Determine the [x, y] coordinate at the center of the cell enclosing the given text.  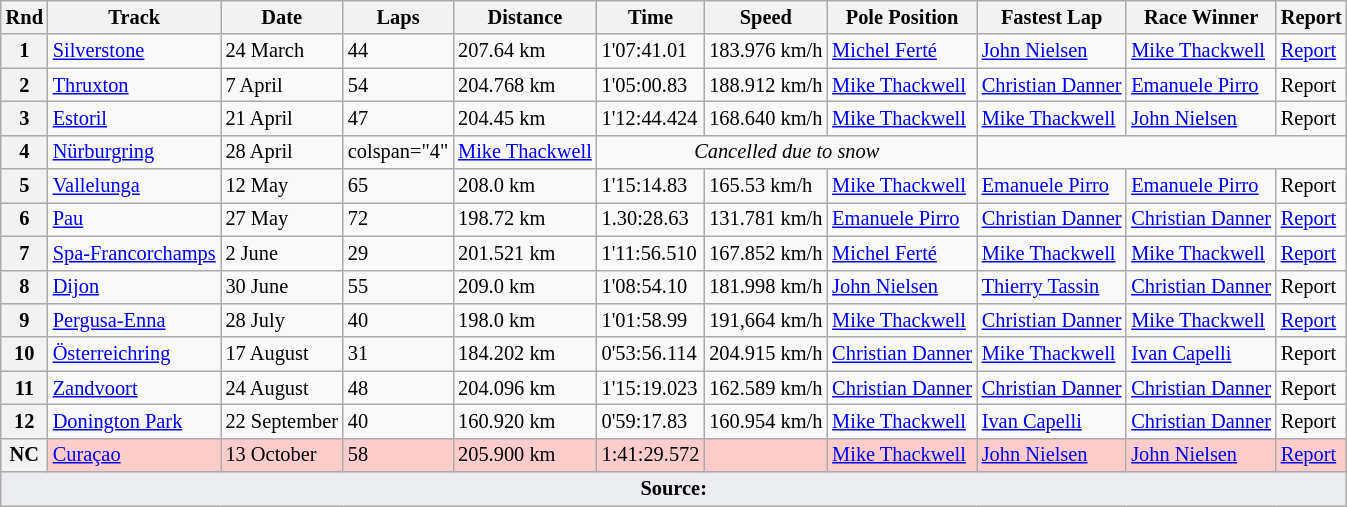
209.0 km [524, 287]
Pole Position [902, 17]
208.0 km [524, 186]
207.64 km [524, 51]
30 June [282, 287]
Donington Park [134, 421]
191,664 km/h [766, 320]
204.45 km [524, 118]
Fastest Lap [1052, 17]
Laps [398, 17]
12 May [282, 186]
Race Winner [1201, 17]
Spa-Francorchamps [134, 253]
Track [134, 17]
Rnd [24, 17]
167.852 km/h [766, 253]
21 April [282, 118]
Cancelled due to snow [787, 152]
13 October [282, 455]
Nürburgring [134, 152]
31 [398, 354]
48 [398, 388]
27 May [282, 219]
1'01:58.99 [651, 320]
72 [398, 219]
Thruxton [134, 85]
4 [24, 152]
168.640 km/h [766, 118]
7 [24, 253]
Estoril [134, 118]
Pergusa-Enna [134, 320]
Dijon [134, 287]
1'12:44.424 [651, 118]
24 August [282, 388]
24 March [282, 51]
188.912 km/h [766, 85]
204.768 km [524, 85]
1.30:28.63 [651, 219]
1'15:14.83 [651, 186]
Curaçao [134, 455]
29 [398, 253]
6 [24, 219]
204.915 km/h [766, 354]
1 [24, 51]
204.096 km [524, 388]
8 [24, 287]
2 June [282, 253]
47 [398, 118]
162.589 km/h [766, 388]
1'07:41.01 [651, 51]
2 [24, 85]
1'05:00.83 [651, 85]
Date [282, 17]
5 [24, 186]
NC [24, 455]
54 [398, 85]
17 August [282, 354]
Silverstone [134, 51]
colspan="4" [398, 152]
11 [24, 388]
Pau [134, 219]
0'53:56.114 [651, 354]
Distance [524, 17]
165.53 km/h [766, 186]
184.202 km [524, 354]
12 [24, 421]
44 [398, 51]
1'08:54.10 [651, 287]
28 July [282, 320]
Zandvoort [134, 388]
0'59:17.83 [651, 421]
3 [24, 118]
1'15:19.023 [651, 388]
1'11:56.510 [651, 253]
10 [24, 354]
Thierry Tassin [1052, 287]
183.976 km/h [766, 51]
1:41:29.572 [651, 455]
22 September [282, 421]
131.781 km/h [766, 219]
Österreichring [134, 354]
58 [398, 455]
7 April [282, 85]
198.72 km [524, 219]
65 [398, 186]
160.920 km [524, 421]
Source: [674, 489]
9 [24, 320]
Vallelunga [134, 186]
Speed [766, 17]
Time [651, 17]
198.0 km [524, 320]
181.998 km/h [766, 287]
55 [398, 287]
205.900 km [524, 455]
160.954 km/h [766, 421]
28 April [282, 152]
201.521 km [524, 253]
